Return the [X, Y] coordinate for the center point of the cell that contains the specified text.  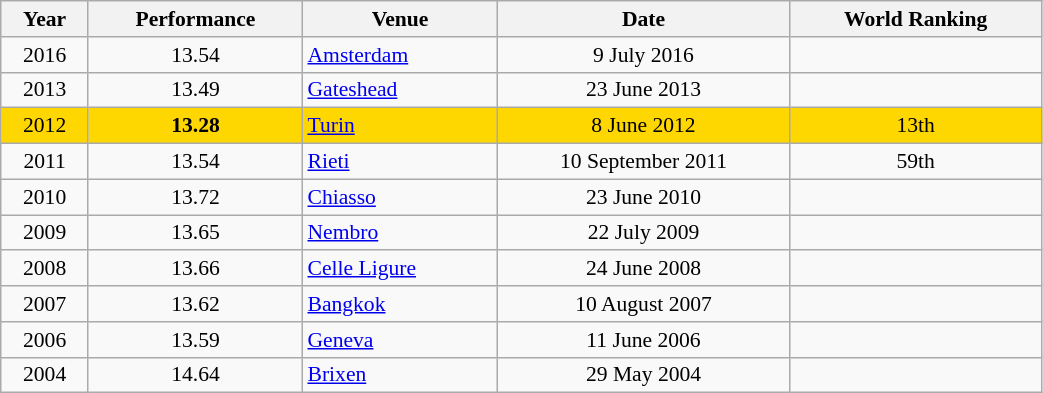
Performance [195, 19]
8 June 2012 [644, 126]
Venue [400, 19]
Year [45, 19]
Amsterdam [400, 55]
2006 [45, 340]
2011 [45, 162]
2010 [45, 197]
Gateshead [400, 90]
Geneva [400, 340]
2012 [45, 126]
World Ranking [916, 19]
59th [916, 162]
22 July 2009 [644, 233]
10 September 2011 [644, 162]
13.28 [195, 126]
13th [916, 126]
2004 [45, 375]
Nembro [400, 233]
2007 [45, 304]
2009 [45, 233]
Chiasso [400, 197]
10 August 2007 [644, 304]
23 June 2013 [644, 90]
11 June 2006 [644, 340]
13.66 [195, 269]
23 June 2010 [644, 197]
14.64 [195, 375]
29 May 2004 [644, 375]
2013 [45, 90]
2008 [45, 269]
Turin [400, 126]
2016 [45, 55]
13.62 [195, 304]
13.59 [195, 340]
24 June 2008 [644, 269]
Date [644, 19]
9 July 2016 [644, 55]
13.72 [195, 197]
13.65 [195, 233]
13.49 [195, 90]
Rieti [400, 162]
Brixen [400, 375]
Bangkok [400, 304]
Celle Ligure [400, 269]
